Identify which cell holds the provided text, then report its [X, Y] central coordinate. 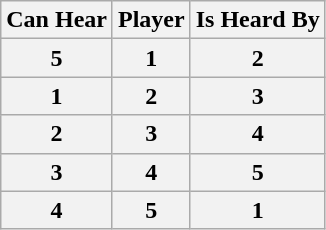
Player [151, 20]
Is Heard By [258, 20]
Can Hear [57, 20]
